Capture the cell that displays the provided text and extract its (X, Y) central coordinate. 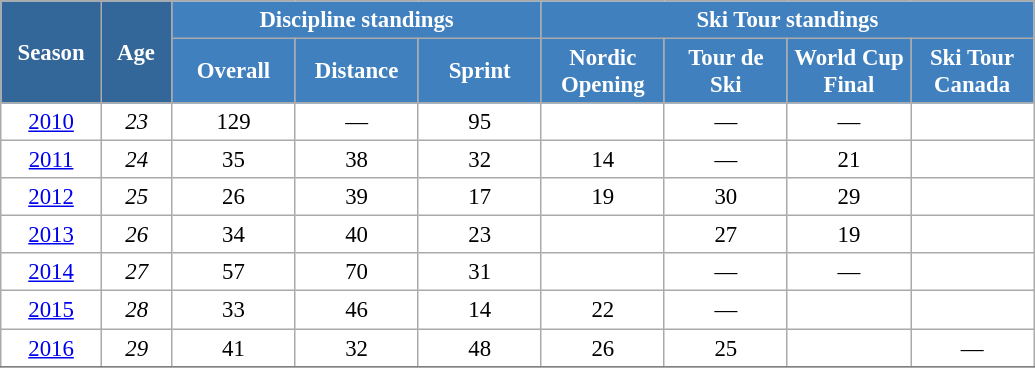
2010 (52, 122)
28 (136, 310)
2015 (52, 310)
39 (356, 197)
31 (480, 273)
NordicOpening (602, 72)
95 (480, 122)
Discipline standings (356, 20)
21 (848, 160)
70 (356, 273)
57 (234, 273)
2014 (52, 273)
2011 (52, 160)
38 (356, 160)
35 (234, 160)
Season (52, 52)
41 (234, 348)
22 (602, 310)
Age (136, 52)
2012 (52, 197)
17 (480, 197)
46 (356, 310)
30 (726, 197)
World CupFinal (848, 72)
24 (136, 160)
Ski Tour standings (787, 20)
33 (234, 310)
Ski TourCanada (972, 72)
48 (480, 348)
2013 (52, 235)
Tour deSki (726, 72)
Overall (234, 72)
Distance (356, 72)
2016 (52, 348)
129 (234, 122)
Sprint (480, 72)
34 (234, 235)
40 (356, 235)
